Return the (X, Y) coordinate for the center point of the cell that contains the specified text.  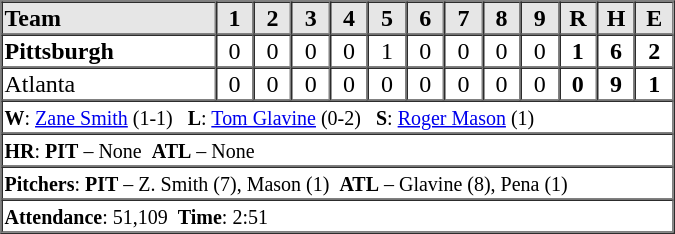
R (578, 18)
Team (109, 18)
H (616, 18)
E (654, 18)
7 (463, 18)
3 (311, 18)
HR: PIT – None ATL – None (338, 150)
4 (349, 18)
5 (387, 18)
Atlanta (109, 84)
Attendance: 51,109 Time: 2:51 (338, 216)
Pittsburgh (109, 50)
8 (501, 18)
Pitchers: PIT – Z. Smith (7), Mason (1) ATL – Glavine (8), Pena (1) (338, 182)
W: Zane Smith (1-1) L: Tom Glavine (0-2) S: Roger Mason (1) (338, 116)
